Identify which cell holds the provided text, then report its [x, y] central coordinate. 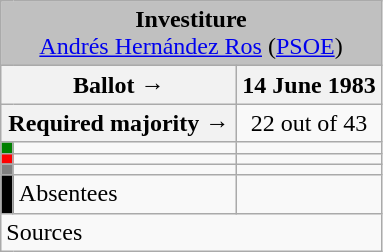
Required majority → [119, 123]
22 out of 43 [309, 123]
InvestitureAndrés Hernández Ros (PSOE) [191, 34]
14 June 1983 [309, 85]
Sources [191, 232]
Absentees [125, 194]
Ballot → [119, 85]
